Detect which cell encompasses the target text, then output its (x, y) center coordinate. 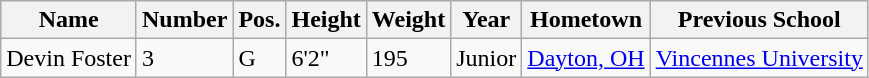
3 (184, 58)
Dayton, OH (586, 58)
Pos. (260, 20)
Hometown (586, 20)
Junior (486, 58)
195 (408, 58)
Year (486, 20)
Vincennes University (759, 58)
Devin Foster (69, 58)
6'2" (326, 58)
Number (184, 20)
G (260, 58)
Name (69, 20)
Previous School (759, 20)
Height (326, 20)
Weight (408, 20)
